Return [x, y] of the center of cell containing provided text 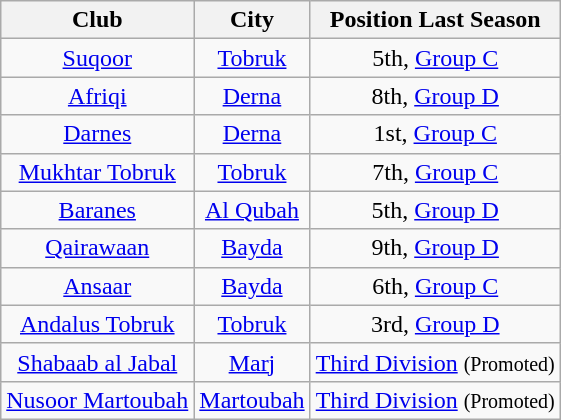
Martoubah [252, 400]
Al Qubah [252, 210]
1st, Group C [435, 134]
5th, Group C [435, 58]
8th, Group D [435, 96]
5th, Group D [435, 210]
Marj [252, 362]
Ansaar [98, 286]
Andalus Tobruk [98, 324]
City [252, 20]
Shabaab al Jabal [98, 362]
6th, Group C [435, 286]
Afriqi [98, 96]
Mukhtar Tobruk [98, 172]
7th, Group C [435, 172]
Club [98, 20]
9th, Group D [435, 248]
Position Last Season [435, 20]
Qairawaan [98, 248]
3rd, Group D [435, 324]
Nusoor Martoubah [98, 400]
Suqoor [98, 58]
Baranes [98, 210]
Darnes [98, 134]
